Locate the cell with the specified text and output its (x, y) center coordinate. 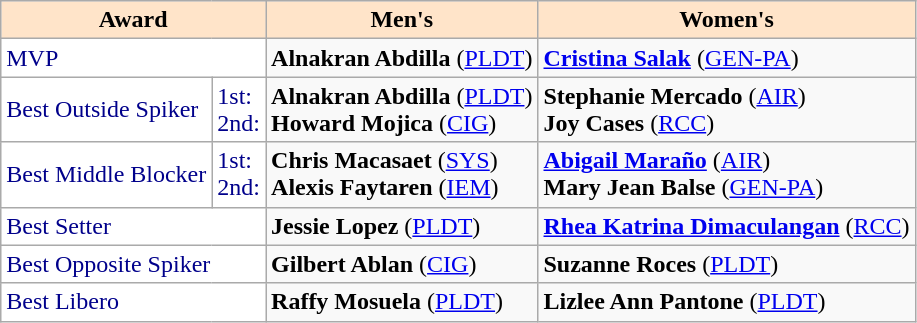
MVP (134, 58)
Best Middle Blocker (106, 174)
Alnakran Abdilla (PLDT)Howard Mojica (CIG) (402, 110)
Women's (726, 20)
Best Opposite Spiker (134, 264)
Stephanie Mercado (AIR)Joy Cases (RCC) (726, 110)
Best Libero (134, 302)
Suzanne Roces (PLDT) (726, 264)
Abigail Maraño (AIR)Mary Jean Balse (GEN-PA) (726, 174)
Rhea Katrina Dimaculangan (RCC) (726, 226)
Chris Macasaet (SYS)Alexis Faytaren (IEM) (402, 174)
Men's (402, 20)
Best Outside Spiker (106, 110)
Cristina Salak (GEN-PA) (726, 58)
Alnakran Abdilla (PLDT) (402, 58)
Jessie Lopez (PLDT) (402, 226)
Award (134, 20)
Best Setter (134, 226)
Raffy Mosuela (PLDT) (402, 302)
Lizlee Ann Pantone (PLDT) (726, 302)
Gilbert Ablan (CIG) (402, 264)
